Detect which cell encompasses the target text, then output its [x, y] center coordinate. 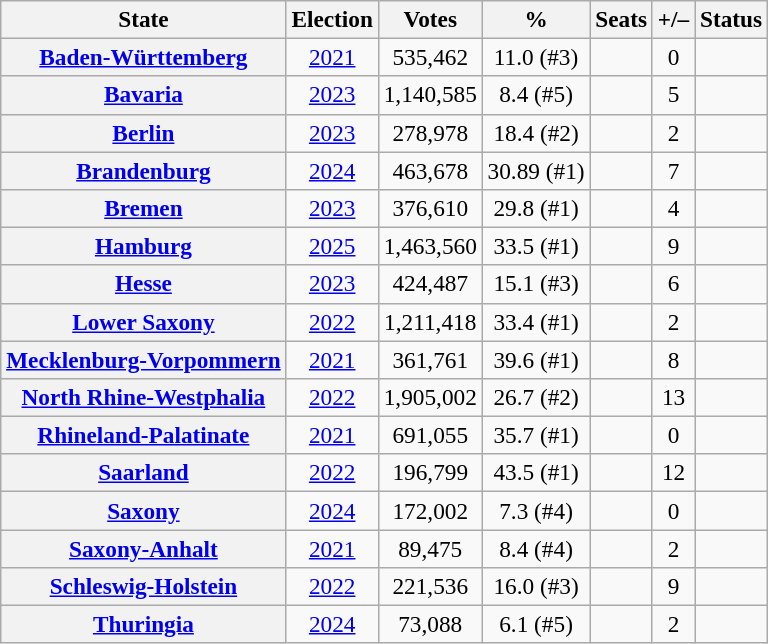
Bavaria [144, 95]
Status [732, 19]
172,002 [430, 510]
North Rhine-Westphalia [144, 397]
Seats [622, 19]
13 [673, 397]
1,211,418 [430, 322]
376,610 [430, 208]
Mecklenburg-Vorpommern [144, 359]
Hamburg [144, 246]
Rhineland-Palatinate [144, 435]
Berlin [144, 133]
26.7 (#2) [536, 397]
Brandenburg [144, 170]
Saarland [144, 473]
1,140,585 [430, 95]
11.0 (#3) [536, 57]
43.5 (#1) [536, 473]
535,462 [430, 57]
Bremen [144, 208]
18.4 (#2) [536, 133]
8 [673, 359]
State [144, 19]
1,905,002 [430, 397]
Hesse [144, 284]
73,088 [430, 624]
Thuringia [144, 624]
8.4 (#5) [536, 95]
Saxony-Anhalt [144, 548]
691,055 [430, 435]
424,487 [430, 284]
221,536 [430, 586]
278,978 [430, 133]
1,463,560 [430, 246]
Votes [430, 19]
89,475 [430, 548]
33.4 (#1) [536, 322]
Schleswig-Holstein [144, 586]
6.1 (#5) [536, 624]
4 [673, 208]
Lower Saxony [144, 322]
39.6 (#1) [536, 359]
+/– [673, 19]
33.5 (#1) [536, 246]
Baden-Württemberg [144, 57]
2025 [332, 246]
29.8 (#1) [536, 208]
361,761 [430, 359]
15.1 (#3) [536, 284]
Election [332, 19]
12 [673, 473]
% [536, 19]
5 [673, 95]
196,799 [430, 473]
7.3 (#4) [536, 510]
8.4 (#4) [536, 548]
463,678 [430, 170]
Saxony [144, 510]
35.7 (#1) [536, 435]
6 [673, 284]
7 [673, 170]
16.0 (#3) [536, 586]
30.89 (#1) [536, 170]
